Return the [X, Y] coordinate for the center point of the cell that contains the specified text.  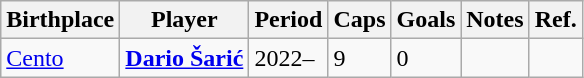
Period [288, 20]
Ref. [556, 20]
Birthplace [60, 20]
Dario Šarić [184, 58]
Notes [495, 20]
Goals [426, 20]
2022– [288, 58]
Cento [60, 58]
Player [184, 20]
9 [360, 58]
Caps [360, 20]
0 [426, 58]
